Locate the cell with the specified text and output its [x, y] center coordinate. 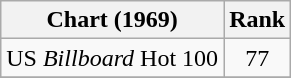
US Billboard Hot 100 [112, 58]
Chart (1969) [112, 20]
Rank [258, 20]
77 [258, 58]
